Pinpoint the cell where the given text exists, returning its (X, Y) midpoint coordinate. 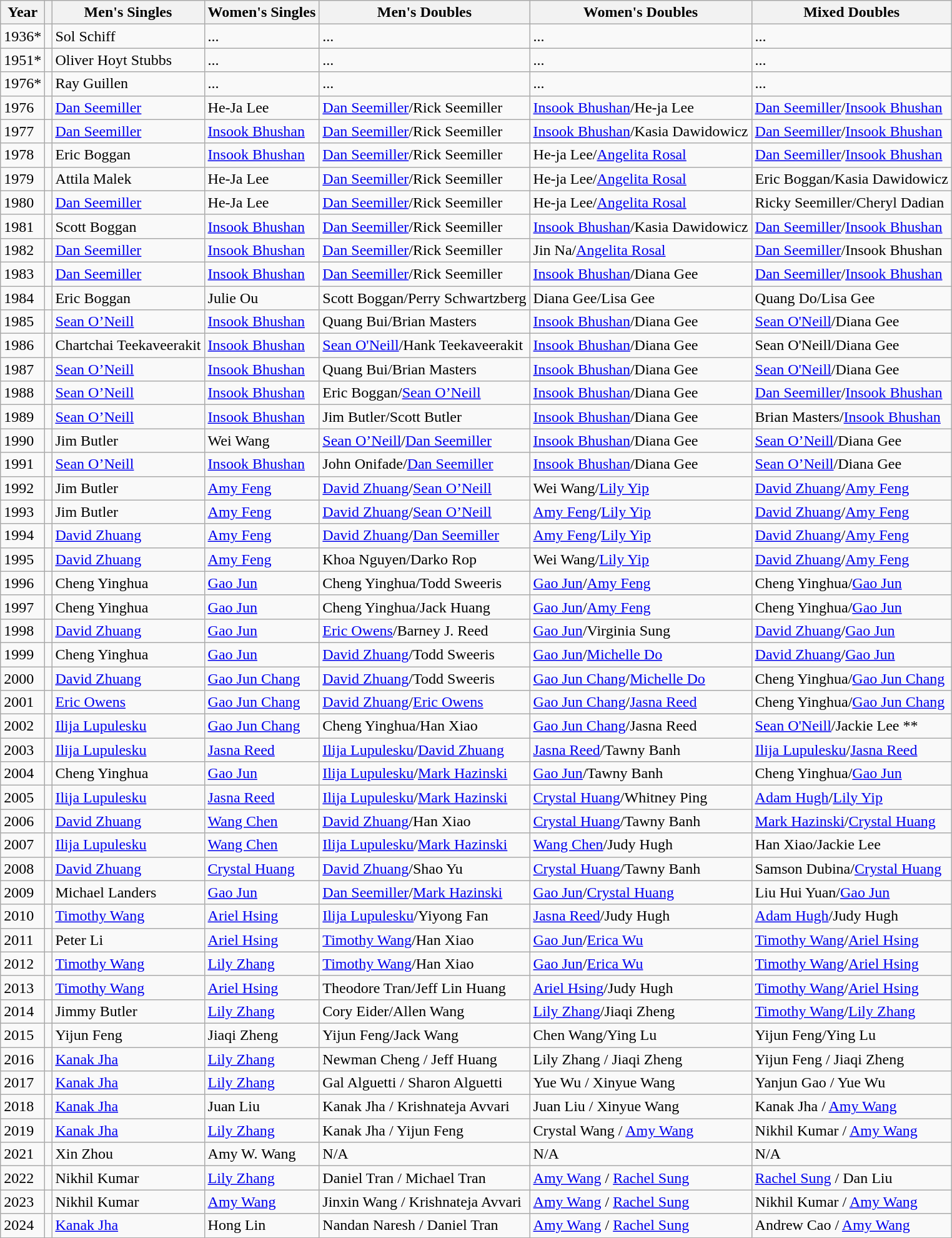
Jiaqi Zheng (262, 1035)
Ilija Lupulesku/David Zhuang (425, 750)
Amy W. Wang (262, 1154)
2013 (22, 987)
Adam Hugh/Lily Yip (851, 797)
Year (22, 12)
1998 (22, 631)
1999 (22, 654)
1979 (22, 179)
Scott Boggan/Perry Schwartzberg (425, 298)
1981 (22, 226)
2018 (22, 1107)
2024 (22, 1226)
Nandan Naresh / Daniel Tran (425, 1226)
1985 (22, 322)
Gao Jun Chang/Michelle Do (641, 678)
Mark Hazinski/Crystal Huang (851, 821)
Lily Zhang/Jiaqi Zheng (641, 1011)
Women's Doubles (641, 12)
Ray Guillen (128, 84)
1982 (22, 250)
1983 (22, 274)
1976 (22, 107)
David Zhuang/Dan Seemiller (425, 536)
2011 (22, 940)
Jasna Reed/Tawny Banh (641, 750)
1995 (22, 559)
Andrew Cao / Amy Wang (851, 1226)
Juan Liu / Xinyue Wang (641, 1107)
2022 (22, 1178)
Adam Hugh/Judy Hugh (851, 916)
1990 (22, 441)
Yue Wu / Xinyue Wang (641, 1083)
1994 (22, 536)
2014 (22, 1011)
1996 (22, 583)
2005 (22, 797)
Sean O'Neill/Jackie Lee ** (851, 726)
Quang Do/Lisa Gee (851, 298)
Cheng Yinghua/Todd Sweeris (425, 583)
1992 (22, 488)
Men's Singles (128, 12)
Amy Wang (262, 1202)
Jimmy Butler (128, 1011)
Gal Alguetti / Sharon Alguetti (425, 1083)
1988 (22, 393)
1991 (22, 464)
Yijun Feng/Jack Wang (425, 1035)
2004 (22, 774)
Scott Boggan (128, 226)
Hong Lin (262, 1226)
Insook Bhushan/He-ja Lee (641, 107)
1936* (22, 36)
1984 (22, 298)
Jasna Reed/Judy Hugh (641, 916)
Wei Wang (262, 441)
1978 (22, 155)
1997 (22, 607)
Eric Boggan/Sean O’Neill (425, 393)
Attila Malek (128, 179)
Yanjun Gao / Yue Wu (851, 1083)
Samson Dubina/Crystal Huang (851, 869)
Eric Owens/Barney J. Reed (425, 631)
Crystal Wang / Amy Wang (641, 1131)
Juan Liu (262, 1107)
2021 (22, 1154)
Rachel Sung / Dan Liu (851, 1178)
1976* (22, 84)
2009 (22, 892)
1989 (22, 417)
Xin Zhou (128, 1154)
2006 (22, 821)
Kanak Jha / Amy Wang (851, 1107)
Gao Jun/Tawny Banh (641, 774)
Timothy Wang/Lily Zhang (851, 1011)
Jinxin Wang / Krishnateja Avvari (425, 1202)
2002 (22, 726)
Gao Jun/Crystal Huang (641, 892)
Eric Boggan/Kasia Dawidowicz (851, 179)
Dan Seemiller/Mark Hazinski (425, 892)
David Zhuang/Eric Owens (425, 702)
Kanak Jha / Krishnateja Avvari (425, 1107)
Chen Wang/Ying Lu (641, 1035)
Khoa Nguyen/Darko Rop (425, 559)
2001 (22, 702)
Daniel Tran / Michael Tran (425, 1178)
Cory Eider/Allen Wang (425, 1011)
Brian Masters/Insook Bhushan (851, 417)
2012 (22, 964)
Newman Cheng / Jeff Huang (425, 1059)
Gao Jun/Virginia Sung (641, 631)
Sol Schiff (128, 36)
Jim Butler/Scott Butler (425, 417)
Michael Landers (128, 892)
Mixed Doubles (851, 12)
Gao Jun/Michelle Do (641, 654)
Ilija Lupulesku/Yiyong Fan (425, 916)
2015 (22, 1035)
2016 (22, 1059)
Wang Chen/Judy Hugh (641, 845)
2003 (22, 750)
2023 (22, 1202)
Ilija Lupulesku/Jasna Reed (851, 750)
Jin Na/Angelita Rosal (641, 250)
Yijun Feng/Ying Lu (851, 1035)
Eric Owens (128, 702)
Yijun Feng (128, 1035)
Theodore Tran/Jeff Lin Huang (425, 987)
Chartchai Teekaveerakit (128, 346)
Sean O'Neill/Hank Teekaveerakit (425, 346)
Sean O’Neill/Dan Seemiller (425, 441)
Yijun Feng / Jiaqi Zheng (851, 1059)
2010 (22, 916)
Crystal Huang (262, 869)
Peter Li (128, 940)
1977 (22, 131)
Crystal Huang/Whitney Ping (641, 797)
Cheng Yinghua/Jack Huang (425, 607)
Diana Gee/Lisa Gee (641, 298)
Ariel Hsing/Judy Hugh (641, 987)
Kanak Jha / Yijun Feng (425, 1131)
David Zhuang/Han Xiao (425, 821)
1987 (22, 369)
1980 (22, 202)
1993 (22, 512)
Men's Doubles (425, 12)
1986 (22, 346)
2008 (22, 869)
2017 (22, 1083)
Women's Singles (262, 12)
2019 (22, 1131)
1951* (22, 60)
Ricky Seemiller/Cheryl Dadian (851, 202)
Liu Hui Yuan/Gao Jun (851, 892)
Oliver Hoyt Stubbs (128, 60)
2000 (22, 678)
John Onifade/Dan Seemiller (425, 464)
David Zhuang/Shao Yu (425, 869)
Han Xiao/Jackie Lee (851, 845)
Julie Ou (262, 298)
Lily Zhang / Jiaqi Zheng (641, 1059)
2007 (22, 845)
Cheng Yinghua/Han Xiao (425, 726)
